Return [X, Y] of the center of cell containing provided text 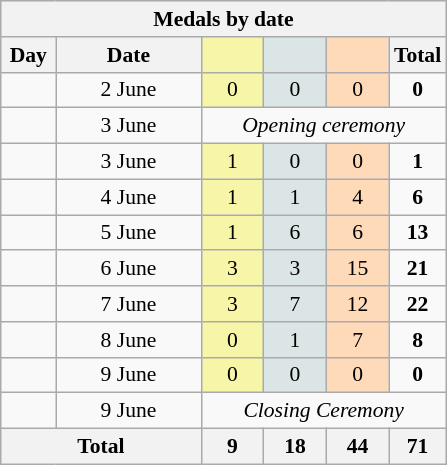
15 [358, 269]
Date [128, 55]
12 [358, 304]
Closing Ceremony [324, 411]
Opening ceremony [324, 126]
4 [358, 197]
Day [28, 55]
8 [418, 340]
9 [232, 447]
2 June [128, 90]
8 June [128, 340]
21 [418, 269]
22 [418, 304]
6 June [128, 269]
71 [418, 447]
7 June [128, 304]
5 June [128, 233]
13 [418, 233]
18 [296, 447]
Medals by date [224, 19]
44 [358, 447]
4 June [128, 197]
